Find where the given text appears and provide that cell's center as (X, Y) coordinate. 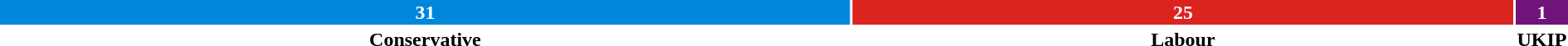
25 (1183, 12)
31 (425, 12)
1 (1541, 12)
